Identify which cell holds the provided text, then report its (X, Y) central coordinate. 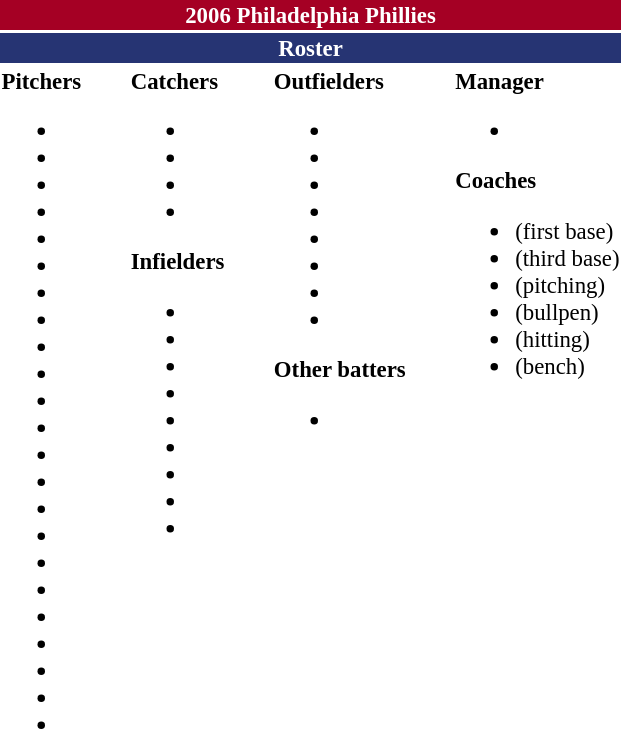
2006 Philadelphia Phillies (310, 15)
Roster (310, 48)
